Capture the cell that displays the provided text and extract its [x, y] central coordinate. 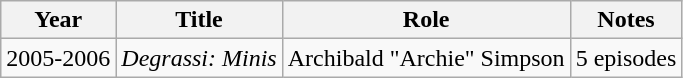
2005-2006 [58, 58]
Degrassi: Minis [199, 58]
Notes [626, 20]
Role [426, 20]
Title [199, 20]
Archibald "Archie" Simpson [426, 58]
5 episodes [626, 58]
Year [58, 20]
